Provide the [x, y] coordinate of the cell's center where the given text is located.  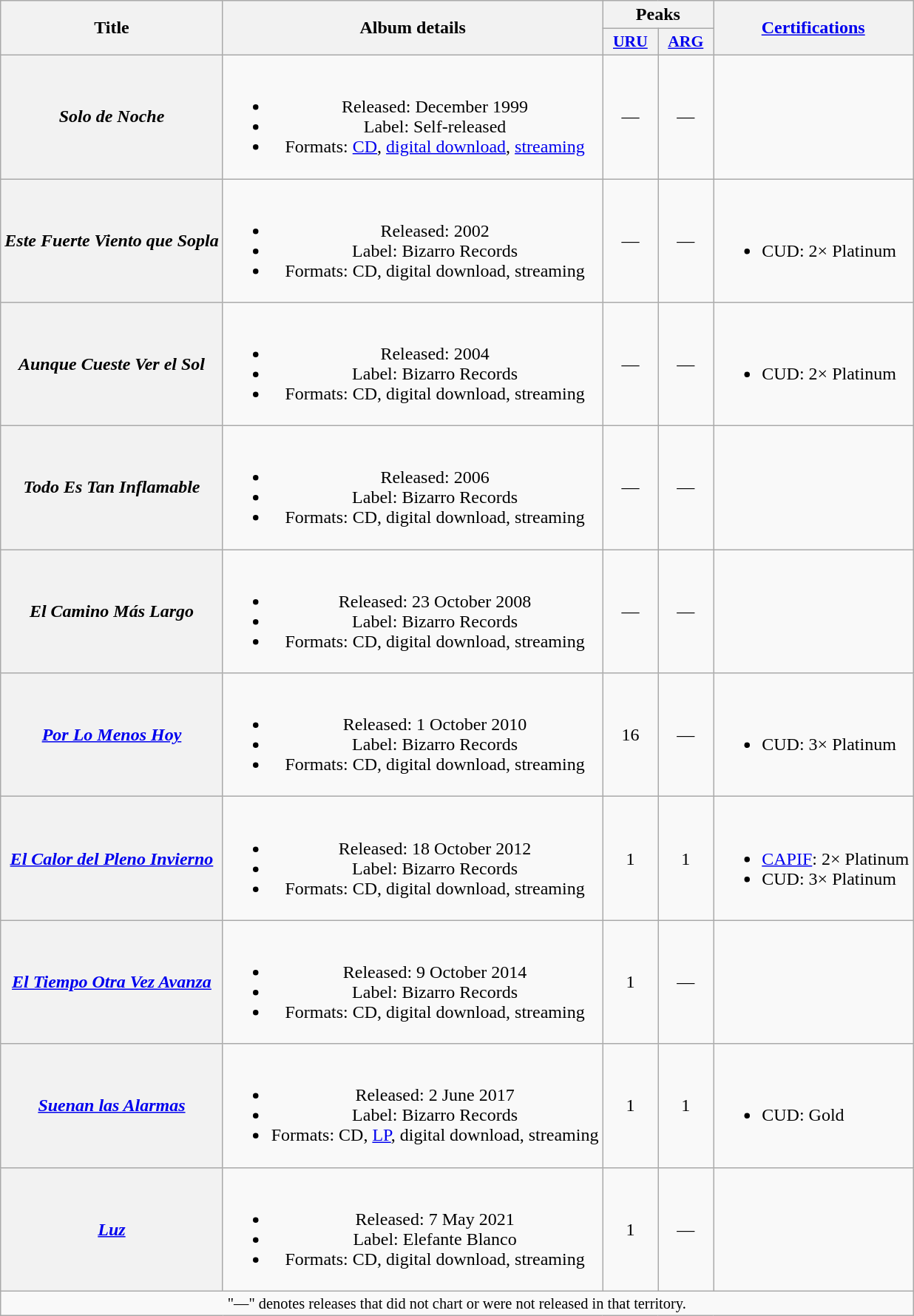
Luz [112, 1229]
Released: 2006Label: Bizarro RecordsFormats: CD, digital download, streaming [413, 488]
CAPIF: 2× PlatinumCUD: 3× Platinum [813, 858]
Released: 2 June 2017Label: Bizarro RecordsFormats: CD, LP, digital download, streaming [413, 1105]
Released: 7 May 2021Label: Elefante BlancoFormats: CD, digital download, streaming [413, 1229]
Certifications [813, 28]
Aunque Cueste Ver el Sol [112, 364]
Suenan las Alarmas [112, 1105]
Este Fuerte Viento que Sopla [112, 241]
Released: 2002Label: Bizarro RecordsFormats: CD, digital download, streaming [413, 241]
"—" denotes releases that did not chart or were not released in that territory. [457, 1303]
Title [112, 28]
CUD: 3× Platinum [813, 735]
El Tiempo Otra Vez Avanza [112, 982]
Album details [413, 28]
Solo de Noche [112, 117]
ARG [686, 42]
URU [630, 42]
CUD: Gold [813, 1105]
Released: 23 October 2008Label: Bizarro RecordsFormats: CD, digital download, streaming [413, 611]
Peaks [658, 15]
Todo Es Tan Inflamable [112, 488]
Released: 1 October 2010Label: Bizarro RecordsFormats: CD, digital download, streaming [413, 735]
16 [630, 735]
Released: 9 October 2014Label: Bizarro RecordsFormats: CD, digital download, streaming [413, 982]
Por Lo Menos Hoy [112, 735]
Released: December 1999Label: Self-releasedFormats: CD, digital download, streaming [413, 117]
Released: 18 October 2012Label: Bizarro RecordsFormats: CD, digital download, streaming [413, 858]
Released: 2004Label: Bizarro RecordsFormats: CD, digital download, streaming [413, 364]
El Camino Más Largo [112, 611]
El Calor del Pleno Invierno [112, 858]
